Identify which cell holds the provided text, then report its (X, Y) central coordinate. 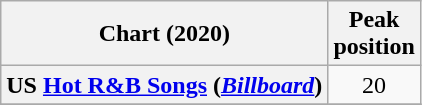
US Hot R&B Songs (Billboard) (164, 85)
20 (374, 85)
Peakposition (374, 34)
Chart (2020) (164, 34)
